Identify which cell holds the provided text, then report its (X, Y) central coordinate. 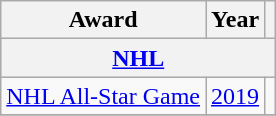
NHL All-Star Game (104, 96)
2019 (236, 96)
Year (236, 20)
NHL (138, 58)
Award (104, 20)
